Detect which cell encompasses the target text, then output its (x, y) center coordinate. 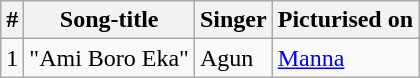
Agun (233, 58)
Picturised on (345, 20)
"Ami Boro Eka" (110, 58)
Singer (233, 20)
Song-title (110, 20)
# (12, 20)
Manna (345, 58)
1 (12, 58)
